Detect which cell encompasses the target text, then output its [x, y] center coordinate. 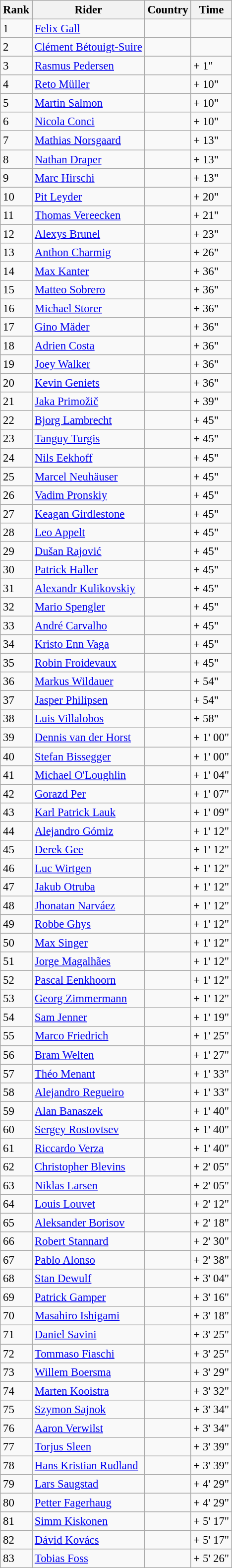
47 [16, 887]
16 [16, 308]
+ 2' 12" [211, 1204]
51 [16, 961]
22 [16, 420]
23 [16, 439]
Stefan Bissegger [89, 756]
Gino Mäder [89, 327]
Reto Müller [89, 84]
Leo Appelt [89, 533]
+ 2' 30" [211, 1241]
+ 26" [211, 253]
Anthon Charmig [89, 253]
Masahiro Ishigami [89, 1316]
Robbe Ghys [89, 924]
+ 3' 04" [211, 1279]
9 [16, 178]
53 [16, 999]
83 [16, 1559]
+ 3' 32" [211, 1391]
55 [16, 1036]
41 [16, 775]
Luc Wirtgen [89, 868]
+ 3' 18" [211, 1316]
63 [16, 1185]
Michael Storer [89, 308]
Dennis van der Horst [89, 738]
34 [16, 644]
37 [16, 700]
46 [16, 868]
Christopher Blevins [89, 1167]
Jaka Primožič [89, 402]
Tanguy Turgis [89, 439]
24 [16, 458]
Jorge Magalhães [89, 961]
Luis Villalobos [89, 719]
66 [16, 1241]
+ 1' 04" [211, 775]
Matteo Sobrero [89, 290]
35 [16, 663]
31 [16, 588]
60 [16, 1130]
19 [16, 364]
82 [16, 1540]
Petter Fagerhaug [89, 1502]
64 [16, 1204]
78 [16, 1465]
Marc Hirschi [89, 178]
+ 3' 29" [211, 1372]
50 [16, 943]
+ 1" [211, 66]
79 [16, 1484]
43 [16, 812]
36 [16, 682]
28 [16, 533]
Rasmus Pedersen [89, 66]
65 [16, 1223]
Pascal Eenkhoorn [89, 980]
26 [16, 495]
Lars Saugstad [89, 1484]
Marco Friedrich [89, 1036]
+ 20" [211, 197]
Bram Welten [89, 1055]
Jasper Philipsen [89, 700]
38 [16, 719]
52 [16, 980]
Derek Gee [89, 850]
Pit Leyder [89, 197]
Michael O'Loughlin [89, 775]
Alan Banaszek [89, 1111]
+ 2' 38" [211, 1260]
+ 1' 07" [211, 794]
Willem Boersma [89, 1372]
Mathias Norsgaard [89, 140]
Robin Froidevaux [89, 663]
48 [16, 905]
42 [16, 794]
Patrick Gamper [89, 1297]
Thomas Vereecken [89, 215]
Riccardo Verza [89, 1148]
Marcel Neuhäuser [89, 477]
Tobias Foss [89, 1559]
Kevin Geniets [89, 383]
59 [16, 1111]
+ 1' 25" [211, 1036]
74 [16, 1391]
Sergey Rostovtsev [89, 1130]
Alexandr Kulikovskiy [89, 588]
6 [16, 122]
Daniel Savini [89, 1335]
+ 5' 26" [211, 1559]
+ 3' 16" [211, 1297]
+ 1' 09" [211, 812]
Max Kanter [89, 271]
14 [16, 271]
25 [16, 477]
Aaron Verwilst [89, 1428]
12 [16, 234]
29 [16, 551]
1 [16, 29]
57 [16, 1074]
21 [16, 402]
32 [16, 607]
Alexys Brunel [89, 234]
Torjus Sleen [89, 1447]
Patrick Haller [89, 570]
Kristo Enn Vaga [89, 644]
Jhonatan Narváez [89, 905]
Hans Kristian Rudland [89, 1465]
Markus Wildauer [89, 682]
Bjorg Lambrecht [89, 420]
8 [16, 159]
+ 23" [211, 234]
33 [16, 626]
72 [16, 1354]
+ 39" [211, 402]
77 [16, 1447]
45 [16, 850]
Adrien Costa [89, 346]
2 [16, 47]
Théo Menant [89, 1074]
Dušan Rajović [89, 551]
11 [16, 215]
+ 1' 19" [211, 1018]
15 [16, 290]
Gorazd Per [89, 794]
30 [16, 570]
Marten Kooistra [89, 1391]
39 [16, 738]
Robert Stannard [89, 1241]
Nils Eekhoff [89, 458]
68 [16, 1279]
André Carvalho [89, 626]
27 [16, 514]
54 [16, 1018]
62 [16, 1167]
49 [16, 924]
7 [16, 140]
Max Singer [89, 943]
67 [16, 1260]
75 [16, 1409]
Pablo Alonso [89, 1260]
Louis Louvet [89, 1204]
Felix Gall [89, 29]
Jakub Otruba [89, 887]
Rank [16, 10]
Rider [89, 10]
73 [16, 1372]
69 [16, 1297]
Niklas Larsen [89, 1185]
44 [16, 831]
Joey Walker [89, 364]
18 [16, 346]
56 [16, 1055]
Szymon Sajnok [89, 1409]
40 [16, 756]
76 [16, 1428]
Stan Dewulf [89, 1279]
Sam Jenner [89, 1018]
80 [16, 1502]
Nicola Conci [89, 122]
3 [16, 66]
Georg Zimmermann [89, 999]
71 [16, 1335]
Dávid Kovács [89, 1540]
Time [211, 10]
61 [16, 1148]
Simm Kiskonen [89, 1521]
Martin Salmon [89, 103]
Karl Patrick Lauk [89, 812]
10 [16, 197]
+ 1' 27" [211, 1055]
17 [16, 327]
Mario Spengler [89, 607]
+ 21" [211, 215]
Country [168, 10]
Tommaso Fiaschi [89, 1354]
4 [16, 84]
Clément Bétouigt-Suire [89, 47]
20 [16, 383]
Aleksander Borisov [89, 1223]
Alejandro Gómiz [89, 831]
Keagan Girdlestone [89, 514]
Vadim Pronskiy [89, 495]
58 [16, 1092]
Alejandro Regueiro [89, 1092]
81 [16, 1521]
+ 2' 18" [211, 1223]
5 [16, 103]
Nathan Draper [89, 159]
+ 58" [211, 719]
70 [16, 1316]
13 [16, 253]
